Output the [X, Y] coordinate of the center of the cell containing the given text.  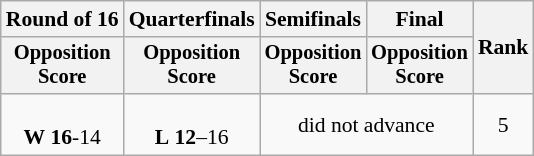
W 16-14 [62, 124]
5 [504, 124]
Rank [504, 48]
Final [420, 19]
Semifinals [314, 19]
did not advance [366, 124]
Round of 16 [62, 19]
L 12–16 [192, 124]
Quarterfinals [192, 19]
